Output the (x, y) coordinate of the center of the cell containing the given text.  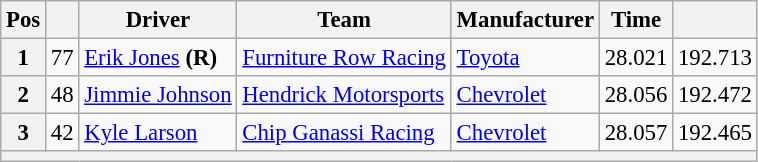
192.472 (716, 95)
Furniture Row Racing (344, 58)
Jimmie Johnson (158, 95)
28.057 (636, 133)
2 (24, 95)
Erik Jones (R) (158, 58)
192.713 (716, 58)
192.465 (716, 133)
42 (62, 133)
Kyle Larson (158, 133)
Hendrick Motorsports (344, 95)
Time (636, 20)
Team (344, 20)
28.021 (636, 58)
28.056 (636, 95)
Chip Ganassi Racing (344, 133)
48 (62, 95)
Toyota (525, 58)
77 (62, 58)
3 (24, 133)
Manufacturer (525, 20)
Driver (158, 20)
Pos (24, 20)
1 (24, 58)
